Determine the [X, Y] coordinate at the center of the cell enclosing the given text.  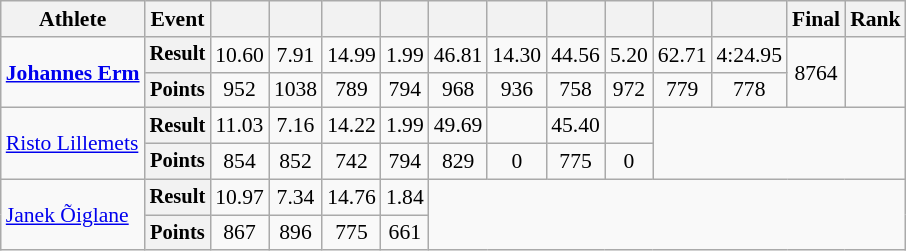
Johannes Erm [73, 72]
10.97 [240, 197]
867 [240, 233]
49.69 [458, 126]
1.84 [405, 197]
11.03 [240, 126]
952 [240, 90]
829 [458, 162]
1038 [296, 90]
Athlete [73, 19]
661 [405, 233]
46.81 [458, 55]
Janek Õiglane [73, 214]
14.30 [516, 55]
45.40 [576, 126]
14.99 [352, 55]
936 [516, 90]
7.16 [296, 126]
62.71 [682, 55]
14.76 [352, 197]
Risto Lillemets [73, 144]
968 [458, 90]
Event [178, 19]
896 [296, 233]
14.22 [352, 126]
7.91 [296, 55]
8764 [816, 72]
852 [296, 162]
758 [576, 90]
4:24.95 [750, 55]
10.60 [240, 55]
Rank [876, 19]
972 [629, 90]
778 [750, 90]
Final [816, 19]
789 [352, 90]
854 [240, 162]
779 [682, 90]
7.34 [296, 197]
44.56 [576, 55]
742 [352, 162]
5.20 [629, 55]
